Return the (x, y) coordinate for the center point of the cell that contains the specified text.  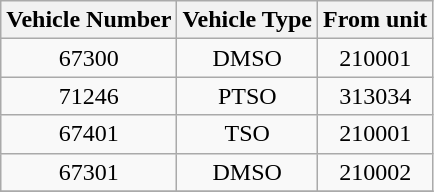
67301 (89, 172)
210002 (376, 172)
PTSO (248, 96)
Vehicle Type (248, 20)
TSO (248, 134)
313034 (376, 96)
67401 (89, 134)
71246 (89, 96)
From unit (376, 20)
67300 (89, 58)
Vehicle Number (89, 20)
